Find where the given text appears and provide that cell's center as [X, Y] coordinate. 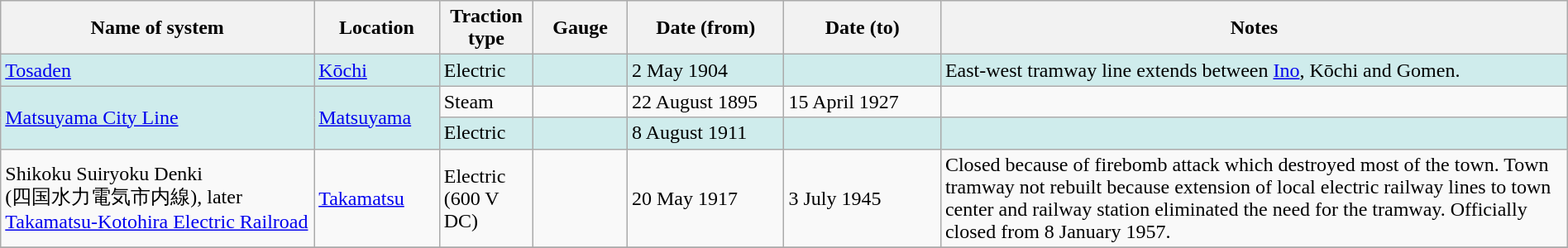
Kōchi [377, 70]
Takamatsu [377, 198]
Tosaden [157, 70]
20 May 1917 [705, 198]
Date (to) [862, 28]
2 May 1904 [705, 70]
Tractiontype [486, 28]
East-west tramway line extends between Ino, Kōchi and Gomen. [1254, 70]
15 April 1927 [862, 102]
Matsuyama City Line [157, 117]
Shikoku Suiryoku Denki(四国水力電気市内線), later Takamatsu-Kotohira Electric Railroad [157, 198]
3 July 1945 [862, 198]
Electric(600 V DC) [486, 198]
Location [377, 28]
Name of system [157, 28]
8 August 1911 [705, 133]
Date (from) [705, 28]
Notes [1254, 28]
22 August 1895 [705, 102]
Matsuyama [377, 117]
Steam [486, 102]
Gauge [581, 28]
